Output the [X, Y] coordinate of the center of the cell containing the given text.  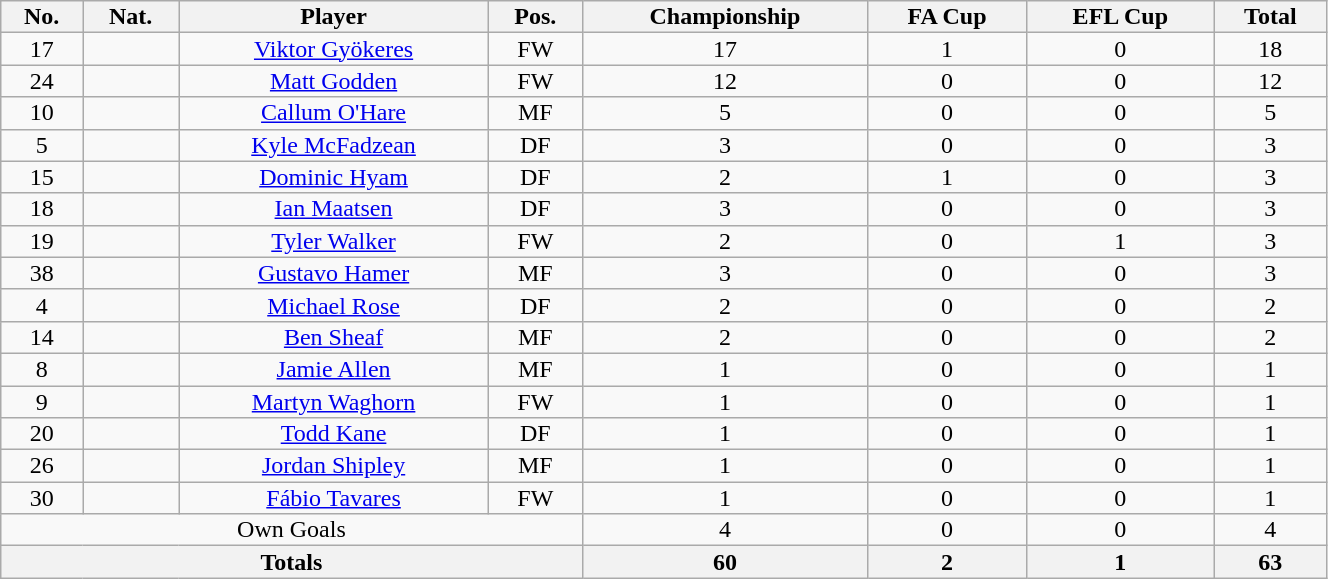
Ben Sheaf [334, 337]
Martyn Waghorn [334, 402]
19 [42, 241]
No. [42, 17]
20 [42, 434]
Jordan Shipley [334, 466]
9 [42, 402]
Jamie Allen [334, 369]
Tyler Walker [334, 241]
Pos. [536, 17]
Championship [725, 17]
Matt Godden [334, 81]
Kyle McFadzean [334, 145]
Gustavo Hamer [334, 273]
60 [725, 562]
10 [42, 113]
63 [1270, 562]
Callum O'Hare [334, 113]
Todd Kane [334, 434]
Total [1270, 17]
Player [334, 17]
14 [42, 337]
Dominic Hyam [334, 177]
30 [42, 498]
FA Cup [948, 17]
Fábio Tavares [334, 498]
15 [42, 177]
Own Goals [292, 530]
38 [42, 273]
Totals [292, 562]
EFL Cup [1120, 17]
8 [42, 369]
24 [42, 81]
Ian Maatsen [334, 209]
Nat. [131, 17]
26 [42, 466]
Michael Rose [334, 305]
Viktor Gyökeres [334, 49]
